Return the [x, y] coordinate for the center point of the cell that contains the specified text.  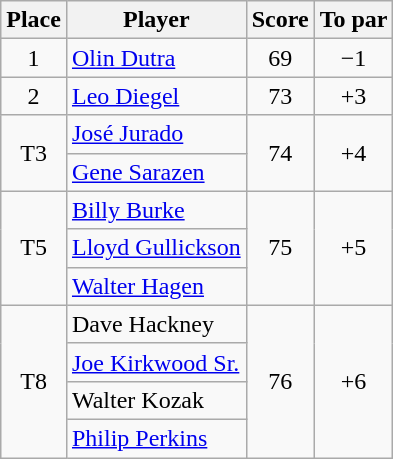
+4 [354, 153]
Olin Dutra [156, 58]
To par [354, 20]
Philip Perkins [156, 438]
Player [156, 20]
73 [280, 96]
T3 [34, 153]
+3 [354, 96]
+5 [354, 248]
75 [280, 248]
T8 [34, 381]
−1 [354, 58]
José Jurado [156, 134]
Gene Sarazen [156, 172]
2 [34, 96]
76 [280, 381]
Walter Kozak [156, 400]
Joe Kirkwood Sr. [156, 362]
Billy Burke [156, 210]
Walter Hagen [156, 286]
Lloyd Gullickson [156, 248]
Place [34, 20]
Score [280, 20]
Dave Hackney [156, 324]
Leo Diegel [156, 96]
69 [280, 58]
1 [34, 58]
74 [280, 153]
+6 [354, 381]
T5 [34, 248]
